Return [X, Y] of the center of cell containing provided text 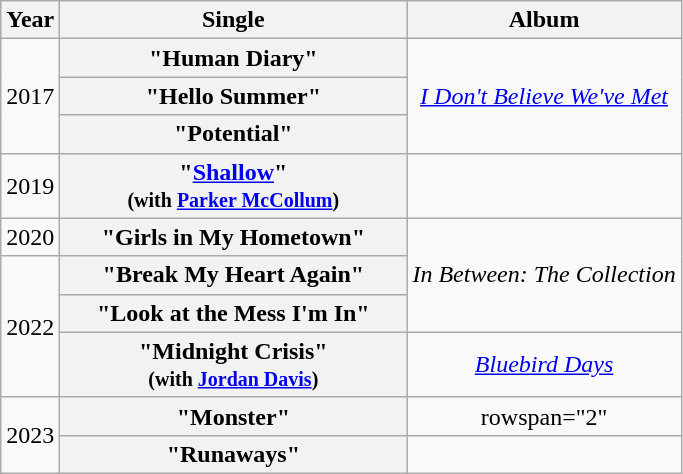
I Don't Believe We've Met [544, 96]
"Hello Summer" [234, 96]
"Runaways" [234, 454]
"Human Diary" [234, 58]
"Midnight Crisis"(with Jordan Davis) [234, 364]
Year [30, 20]
Single [234, 20]
In Between: The Collection [544, 275]
"Potential" [234, 134]
2017 [30, 96]
Bluebird Days [544, 364]
2022 [30, 326]
2023 [30, 435]
"Shallow"(with Parker McCollum) [234, 186]
2020 [30, 237]
"Look at the Mess I'm In" [234, 313]
"Monster" [234, 416]
Album [544, 20]
2019 [30, 186]
"Break My Heart Again" [234, 275]
"Girls in My Hometown" [234, 237]
rowspan="2" [544, 416]
